Return the (X, Y) coordinate for the center point of the cell that contains the specified text.  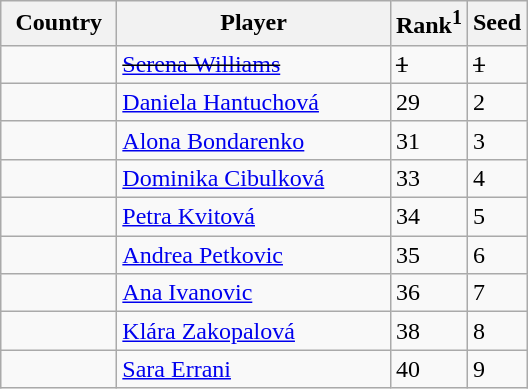
7 (496, 293)
31 (428, 140)
Klára Zakopalová (254, 331)
3 (496, 140)
Rank1 (428, 24)
5 (496, 217)
Player (254, 24)
6 (496, 255)
9 (496, 369)
35 (428, 255)
40 (428, 369)
Ana Ivanovic (254, 293)
34 (428, 217)
Sara Errani (254, 369)
Country (59, 24)
4 (496, 178)
Petra Kvitová (254, 217)
38 (428, 331)
Andrea Petkovic (254, 255)
Seed (496, 24)
33 (428, 178)
8 (496, 331)
36 (428, 293)
2 (496, 102)
29 (428, 102)
Serena Williams (254, 64)
Alona Bondarenko (254, 140)
Dominika Cibulková (254, 178)
Daniela Hantuchová (254, 102)
